For the text-containing cell, return its midpoint in [X, Y] coordinate format. 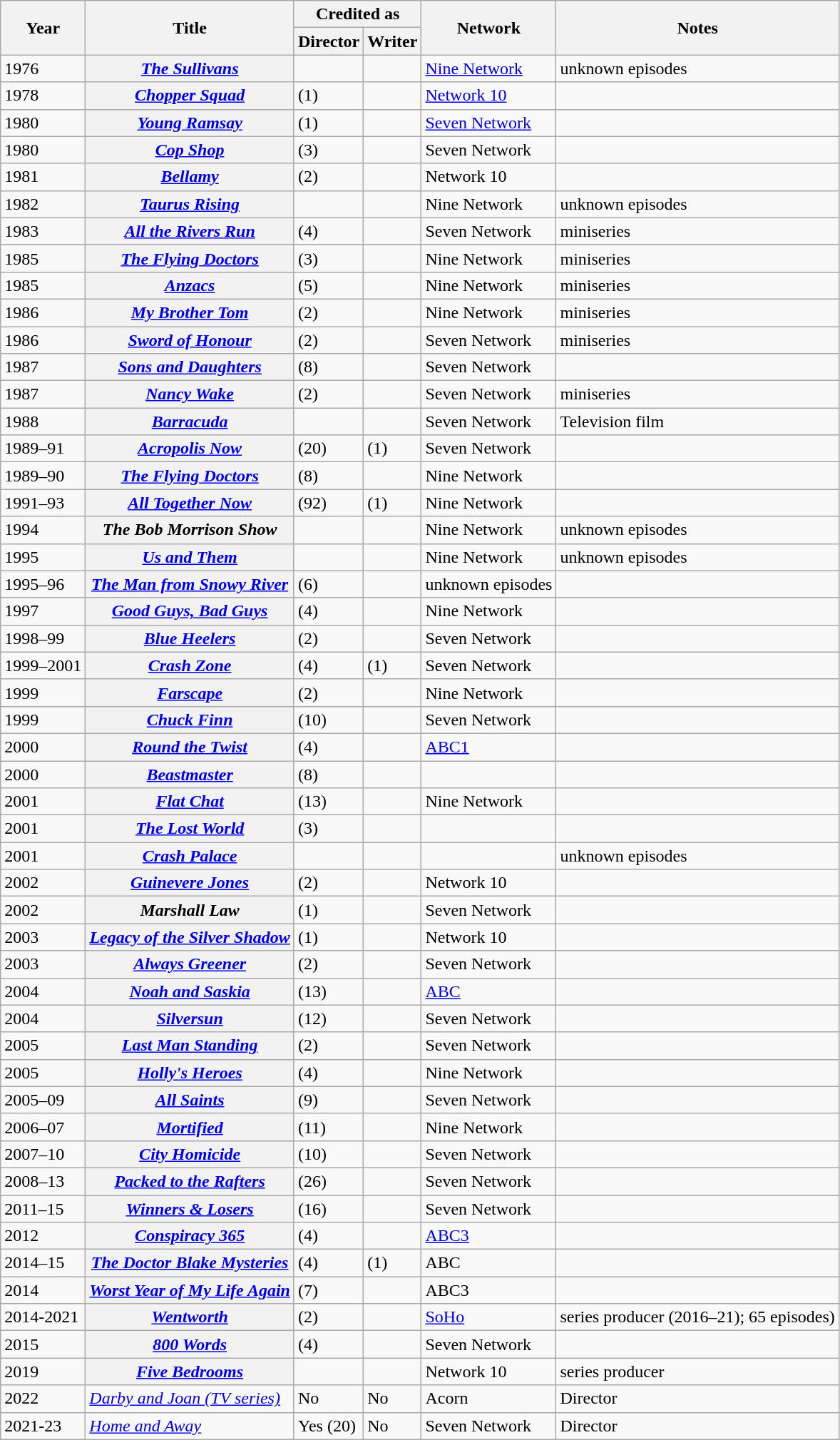
1995 [43, 557]
Nancy Wake [190, 394]
2012 [43, 1236]
The Man from Snowy River [190, 584]
Taurus Rising [190, 204]
(12) [328, 1018]
Last Man Standing [190, 1046]
2022 [43, 1399]
800 Words [190, 1344]
1981 [43, 177]
Winners & Losers [190, 1209]
2014–15 [43, 1263]
1997 [43, 611]
All the Rivers Run [190, 231]
(26) [328, 1181]
1978 [43, 96]
Always Greener [190, 964]
Writer [392, 41]
Farscape [190, 693]
2015 [43, 1344]
Young Ramsay [190, 123]
1989–91 [43, 449]
Sword of Honour [190, 340]
(6) [328, 584]
Yes (20) [328, 1426]
SoHo [489, 1317]
ABC1 [489, 747]
Chopper Squad [190, 96]
Beastmaster [190, 774]
Darby and Joan (TV series) [190, 1399]
1995–96 [43, 584]
2005–09 [43, 1100]
My Brother Tom [190, 312]
2019 [43, 1372]
Credited as [357, 14]
Acropolis Now [190, 449]
Bellamy [190, 177]
(7) [328, 1290]
1999–2001 [43, 665]
Year [43, 28]
2021-23 [43, 1426]
Home and Away [190, 1426]
1976 [43, 68]
Anzacs [190, 285]
Crash Palace [190, 856]
Cop Shop [190, 150]
2011–15 [43, 1209]
Barracuda [190, 422]
(11) [328, 1127]
The Bob Morrison Show [190, 530]
2008–13 [43, 1181]
Worst Year of My Life Again [190, 1290]
1994 [43, 530]
Noah and Saskia [190, 991]
(9) [328, 1100]
series producer [697, 1372]
Silversun [190, 1018]
2014-2021 [43, 1317]
Five Bedrooms [190, 1372]
Packed to the Rafters [190, 1181]
Sons and Daughters [190, 367]
1983 [43, 231]
2007–10 [43, 1154]
1982 [43, 204]
All Together Now [190, 503]
Crash Zone [190, 665]
Blue Heelers [190, 638]
The Sullivans [190, 68]
Notes [697, 28]
series producer (2016–21); 65 episodes) [697, 1317]
All Saints [190, 1100]
Network [489, 28]
1989–90 [43, 476]
Legacy of the Silver Shadow [190, 937]
1991–93 [43, 503]
Us and Them [190, 557]
Acorn [489, 1399]
Guinevere Jones [190, 883]
Flat Chat [190, 802]
Good Guys, Bad Guys [190, 611]
(20) [328, 449]
(5) [328, 285]
The Lost World [190, 829]
Holly's Heroes [190, 1073]
Conspiracy 365 [190, 1236]
City Homicide [190, 1154]
Title [190, 28]
2006–07 [43, 1127]
Mortified [190, 1127]
(92) [328, 503]
2014 [43, 1290]
(16) [328, 1209]
1988 [43, 422]
Round the Twist [190, 747]
Television film [697, 422]
Chuck Finn [190, 720]
1998–99 [43, 638]
The Doctor Blake Mysteries [190, 1263]
Wentworth [190, 1317]
Marshall Law [190, 910]
